Extract the (x, y) coordinate from the center of the cell holding the provided text.  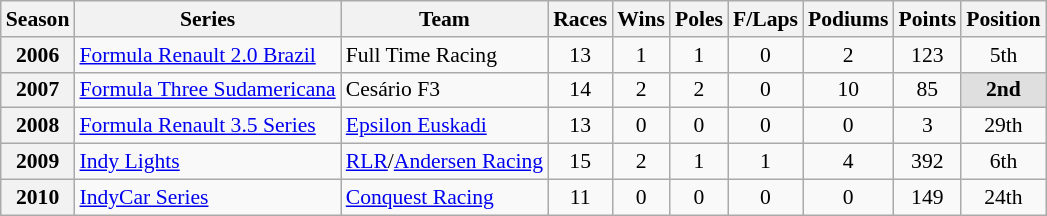
Series (207, 19)
Poles (699, 19)
Formula Three Sudamericana (207, 90)
2008 (38, 126)
24th (1003, 197)
RLR/Andersen Racing (444, 162)
Wins (641, 19)
2007 (38, 90)
Indy Lights (207, 162)
Position (1003, 19)
2006 (38, 55)
Epsilon Euskadi (444, 126)
85 (927, 90)
IndyCar Series (207, 197)
Conquest Racing (444, 197)
F/Laps (766, 19)
2nd (1003, 90)
14 (580, 90)
Full Time Racing (444, 55)
392 (927, 162)
2009 (38, 162)
Points (927, 19)
Formula Renault 2.0 Brazil (207, 55)
6th (1003, 162)
4 (848, 162)
Podiums (848, 19)
3 (927, 126)
149 (927, 197)
Season (38, 19)
Cesário F3 (444, 90)
29th (1003, 126)
Races (580, 19)
123 (927, 55)
11 (580, 197)
5th (1003, 55)
2010 (38, 197)
10 (848, 90)
15 (580, 162)
Formula Renault 3.5 Series (207, 126)
Team (444, 19)
